Determine the (x, y) coordinate at the center of the cell enclosing the given text.  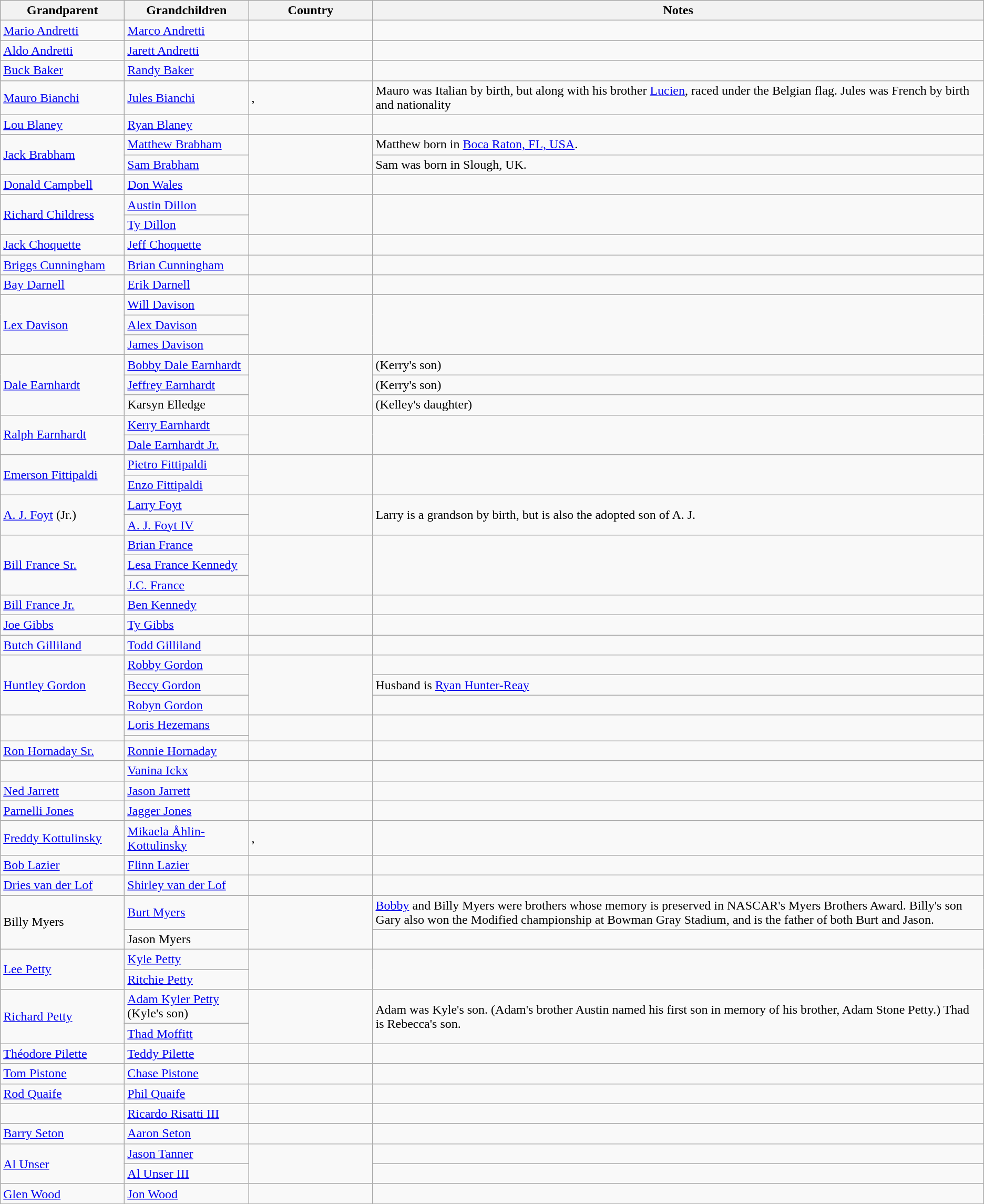
Lou Blaney (63, 125)
Robyn Gordon (187, 705)
Kyle Petty (187, 960)
(Kelley's daughter) (678, 405)
Todd Gilliland (187, 645)
Ralph Earnhardt (63, 435)
Mauro was Italian by birth, but along with his brother Lucien, raced under the Belgian flag. Jules was French by birth and nationality (678, 98)
Emerson Fittipaldi (63, 475)
Grandchildren (187, 11)
Bobby Dale Earnhardt (187, 365)
Ty Dillon (187, 225)
Huntley Gordon (63, 685)
Ty Gibbs (187, 625)
Mario Andretti (63, 30)
Erik Darnell (187, 285)
Ryan Blaney (187, 125)
Ritchie Petty (187, 979)
Enzo Fittipaldi (187, 485)
Alex Davison (187, 325)
Kerry Earnhardt (187, 425)
Vanina Ickx (187, 771)
Butch Gilliland (63, 645)
Freddy Kottulinsky (63, 838)
Ben Kennedy (187, 605)
Lex Davison (63, 325)
Dale Earnhardt Jr. (187, 445)
A. J. Foyt IV (187, 525)
Jason Myers (187, 940)
Aaron Seton (187, 1134)
Ricardo Risatti III (187, 1114)
Jarett Andretti (187, 50)
Lee Petty (63, 970)
Jack Choquette (63, 244)
Ronnie Hornaday (187, 751)
Jason Tanner (187, 1154)
Richard Petty (63, 1017)
Bill France Sr. (63, 565)
Jack Brabham (63, 155)
Barry Seton (63, 1134)
Burt Myers (187, 912)
Matthew Brabham (187, 145)
Jeffrey Earnhardt (187, 385)
Jagger Jones (187, 811)
Donald Campbell (63, 185)
Adam was Kyle's son. (Adam's brother Austin named his first son in memory of his brother, Adam Stone Petty.) Thad is Rebecca's son. (678, 1017)
Will Davison (187, 305)
Brian France (187, 545)
Bay Darnell (63, 285)
Jason Jarrett (187, 791)
Briggs Cunningham (63, 264)
Country (311, 11)
Karsyn Elledge (187, 405)
Billy Myers (63, 922)
Ned Jarrett (63, 791)
Buck Baker (63, 70)
Larry Foyt (187, 505)
Dries van der Lof (63, 885)
Ron Hornaday Sr. (63, 751)
Brian Cunningham (187, 264)
Flinn Lazier (187, 865)
Beccy Gordon (187, 685)
Loris Hezemans (187, 725)
James Davison (187, 345)
Parnelli Jones (63, 811)
Bob Lazier (63, 865)
Don Wales (187, 185)
Lesa France Kennedy (187, 565)
Austin Dillon (187, 205)
Al Unser (63, 1164)
Pietro Fittipaldi (187, 465)
Sam Brabham (187, 165)
Théodore Pilette (63, 1054)
Teddy Pilette (187, 1054)
Glen Wood (63, 1193)
Thad Moffitt (187, 1034)
Notes (678, 11)
Randy Baker (187, 70)
Jeff Choquette (187, 244)
Richard Childress (63, 215)
Phil Quaife (187, 1094)
Aldo Andretti (63, 50)
Sam was born in Slough, UK. (678, 165)
A. J. Foyt (Jr.) (63, 515)
Shirley van der Lof (187, 885)
Bill France Jr. (63, 605)
Grandparent (63, 11)
Al Unser III (187, 1174)
Husband is Ryan Hunter-Reay (678, 685)
Adam Kyler Petty (Kyle's son) (187, 1006)
Tom Pistone (63, 1074)
Robby Gordon (187, 665)
Jules Bianchi (187, 98)
Rod Quaife (63, 1094)
Marco Andretti (187, 30)
J.C. France (187, 585)
Matthew born in Boca Raton, FL, USA. (678, 145)
Larry is a grandson by birth, but is also the adopted son of A. J. (678, 515)
Joe Gibbs (63, 625)
Dale Earnhardt (63, 385)
Jon Wood (187, 1193)
Mikaela Åhlin-Kottulinsky (187, 838)
Mauro Bianchi (63, 98)
Chase Pistone (187, 1074)
